Identify which cell holds the provided text, then report its (X, Y) central coordinate. 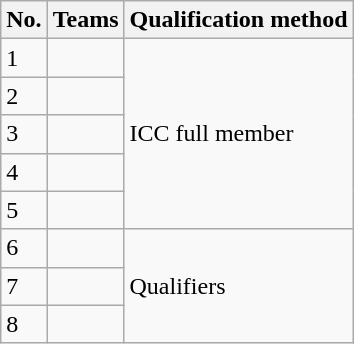
Qualification method (238, 20)
1 (24, 58)
2 (24, 96)
4 (24, 172)
ICC full member (238, 134)
5 (24, 210)
Teams (86, 20)
8 (24, 324)
No. (24, 20)
3 (24, 134)
6 (24, 248)
Qualifiers (238, 286)
7 (24, 286)
